Identify which cell holds the provided text, then report its (X, Y) central coordinate. 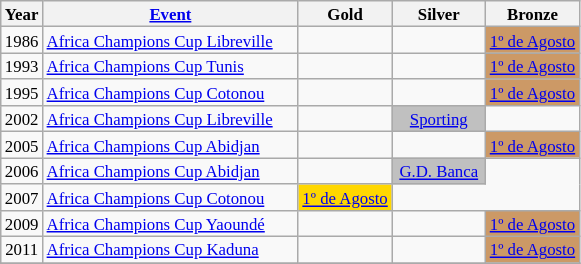
Gold (345, 14)
Year (22, 14)
1995 (22, 93)
Africa Champions Cup Yaoundé (171, 224)
2005 (22, 145)
2006 (22, 171)
2002 (22, 119)
1993 (22, 66)
Africa Champions Cup Kaduna (171, 250)
2011 (22, 250)
Bronze (533, 14)
2007 (22, 197)
Silver (439, 14)
Africa Champions Cup Tunis (171, 66)
2009 (22, 224)
Sporting (439, 119)
1986 (22, 40)
G.D. Banca (439, 171)
Event (171, 14)
